Find where the given text appears and provide that cell's center as [X, Y] coordinate. 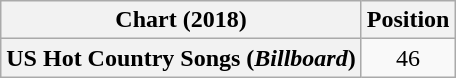
US Hot Country Songs (Billboard) [181, 58]
Position [408, 20]
46 [408, 58]
Chart (2018) [181, 20]
